Provide the [X, Y] coordinate of the cell's center where the given text is located.  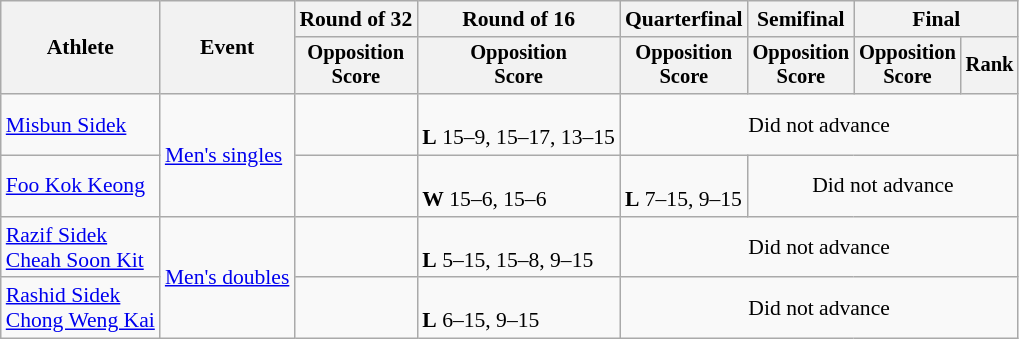
Semifinal [802, 19]
Misbun Sidek [80, 124]
Rank [990, 66]
Athlete [80, 48]
Rashid SidekChong Weng Kai [80, 308]
L 5–15, 15–8, 9–15 [518, 248]
Men's doubles [228, 278]
L 15–9, 15–17, 13–15 [518, 124]
Foo Kok Keong [80, 186]
Final [936, 19]
L 7–15, 9–15 [684, 186]
W 15–6, 15–6 [518, 186]
Event [228, 48]
Round of 32 [356, 19]
Men's singles [228, 155]
Round of 16 [518, 19]
L 6–15, 9–15 [518, 308]
Razif SidekCheah Soon Kit [80, 248]
Quarterfinal [684, 19]
